Determine the (X, Y) coordinate at the center of the cell enclosing the given text.  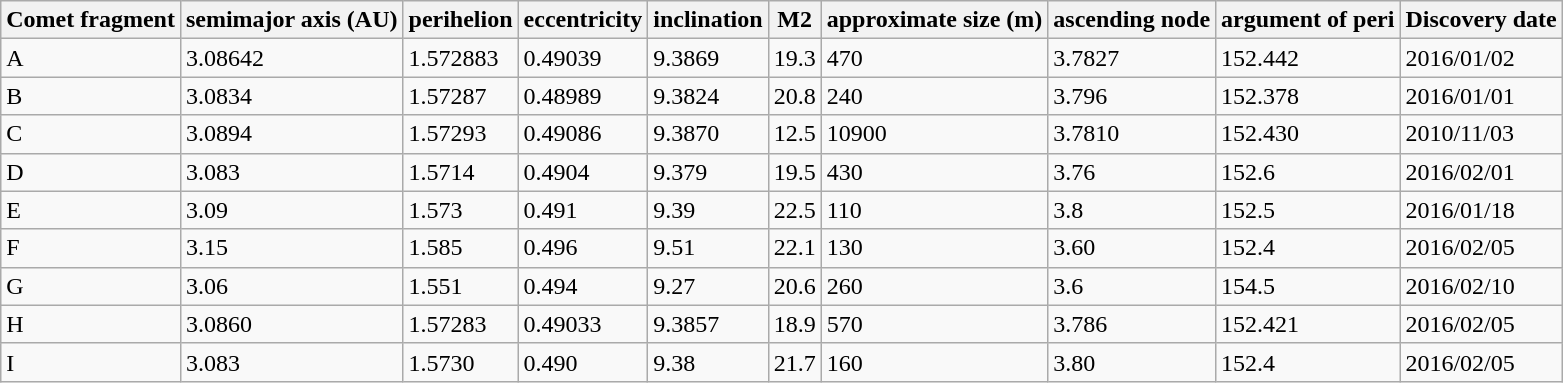
152.5 (1308, 210)
3.15 (292, 248)
2016/02/10 (1481, 286)
3.7827 (1132, 58)
152.430 (1308, 134)
0.49033 (583, 324)
ascending node (1132, 20)
2010/11/03 (1481, 134)
0.48989 (583, 96)
B (91, 96)
1.57287 (460, 96)
3.6 (1132, 286)
20.6 (794, 286)
0.49039 (583, 58)
2016/01/18 (1481, 210)
20.8 (794, 96)
semimajor axis (AU) (292, 20)
3.08642 (292, 58)
3.0894 (292, 134)
1.5730 (460, 362)
1.551 (460, 286)
3.0834 (292, 96)
22.5 (794, 210)
0.494 (583, 286)
152.378 (1308, 96)
22.1 (794, 248)
3.80 (1132, 362)
0.496 (583, 248)
A (91, 58)
1.57283 (460, 324)
Discovery date (1481, 20)
18.9 (794, 324)
0.490 (583, 362)
1.585 (460, 248)
3.09 (292, 210)
9.38 (708, 362)
M2 (794, 20)
argument of peri (1308, 20)
3.0860 (292, 324)
2016/02/01 (1481, 172)
eccentricity (583, 20)
1.573 (460, 210)
H (91, 324)
1.5714 (460, 172)
perihelion (460, 20)
152.6 (1308, 172)
0.49086 (583, 134)
I (91, 362)
2016/01/01 (1481, 96)
9.51 (708, 248)
approximate size (m) (934, 20)
3.8 (1132, 210)
3.7810 (1132, 134)
9.39 (708, 210)
2016/01/02 (1481, 58)
E (91, 210)
Comet fragment (91, 20)
110 (934, 210)
G (91, 286)
152.421 (1308, 324)
inclination (708, 20)
9.379 (708, 172)
470 (934, 58)
9.27 (708, 286)
C (91, 134)
D (91, 172)
130 (934, 248)
9.3869 (708, 58)
9.3824 (708, 96)
430 (934, 172)
0.4904 (583, 172)
12.5 (794, 134)
570 (934, 324)
154.5 (1308, 286)
3.06 (292, 286)
160 (934, 362)
1.57293 (460, 134)
19.3 (794, 58)
3.76 (1132, 172)
1.572883 (460, 58)
0.491 (583, 210)
3.786 (1132, 324)
9.3857 (708, 324)
3.796 (1132, 96)
10900 (934, 134)
152.442 (1308, 58)
240 (934, 96)
260 (934, 286)
F (91, 248)
19.5 (794, 172)
3.60 (1132, 248)
9.3870 (708, 134)
21.7 (794, 362)
